Identify which cell holds the provided text, then report its [X, Y] central coordinate. 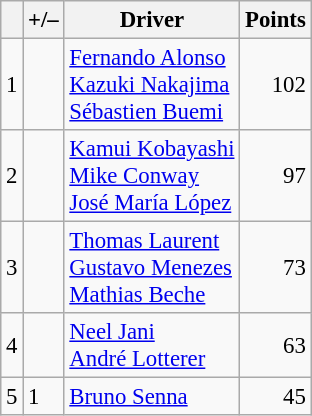
Fernando Alonso Kazuki Nakajima Sébastien Buemi [152, 85]
102 [276, 85]
3 [12, 268]
Kamui Kobayashi Mike Conway José María López [152, 176]
+/– [44, 20]
Neel Jani André Lotterer [152, 346]
63 [276, 346]
4 [12, 346]
97 [276, 176]
Thomas Laurent Gustavo Menezes Mathias Beche [152, 268]
Driver [152, 20]
73 [276, 268]
Points [276, 20]
2 [12, 176]
45 [276, 397]
Bruno Senna [152, 397]
5 [12, 397]
